Search for the cell housing the specified text and yield its (x, y) center coordinate. 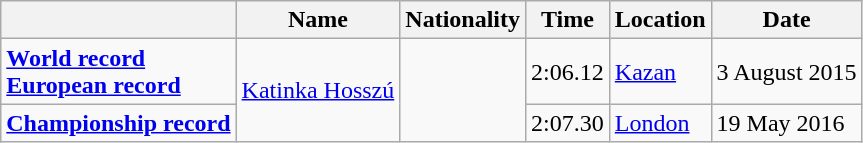
2:07.30 (568, 123)
Name (318, 20)
World recordEuropean record (118, 72)
Katinka Hosszú (318, 90)
London (660, 123)
Nationality (463, 20)
19 May 2016 (786, 123)
Time (568, 20)
Kazan (660, 72)
Championship record (118, 123)
Location (660, 20)
2:06.12 (568, 72)
Date (786, 20)
3 August 2015 (786, 72)
